Pinpoint the cell where the given text exists, returning its (X, Y) midpoint coordinate. 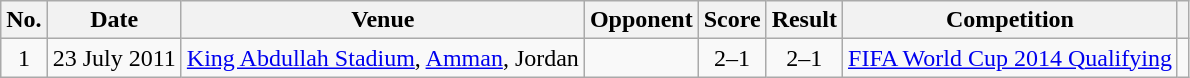
King Abdullah Stadium, Amman, Jordan (382, 58)
Score (732, 20)
Date (114, 20)
Competition (1010, 20)
23 July 2011 (114, 58)
No. (24, 20)
1 (24, 58)
Venue (382, 20)
Result (804, 20)
FIFA World Cup 2014 Qualifying (1010, 58)
Opponent (641, 20)
